Provide the (x, y) coordinate of the cell's center where the given text is located.  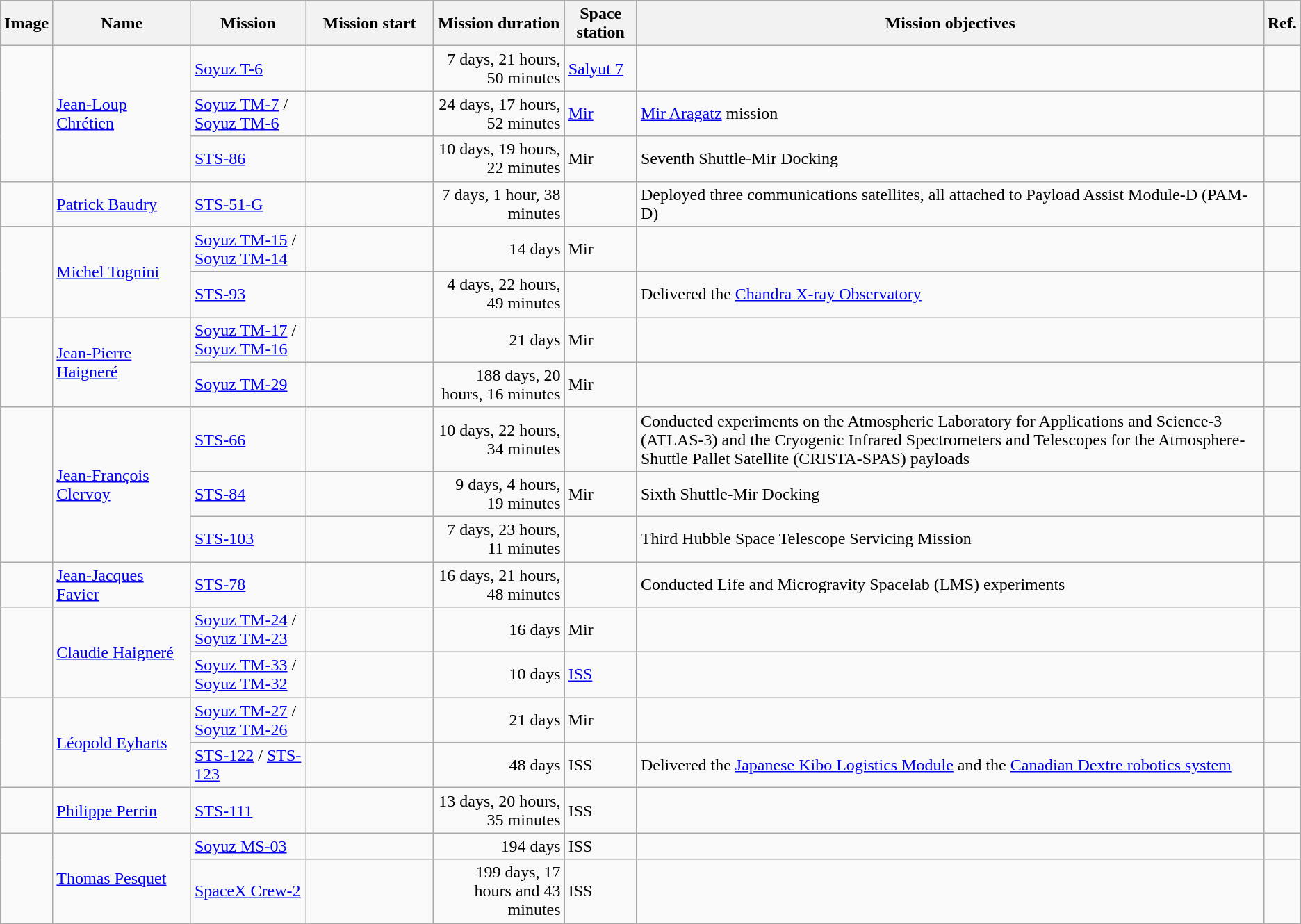
188 days, 20 hours, 16 minutes (499, 385)
STS-86 (247, 158)
Sixth Shuttle-Mir Docking (950, 493)
STS-66 (247, 439)
9 days, 4 hours, 19 minutes (499, 493)
Soyuz TM-29 (247, 385)
Seventh Shuttle-Mir Docking (950, 158)
STS-84 (247, 493)
STS-51-G (247, 204)
7 days, 21 hours, 50 minutes (499, 68)
199 days, 17 hours and 43 minutes (499, 891)
Third Hubble Space Telescope Servicing Mission (950, 539)
Patrick Baudry (122, 204)
STS-103 (247, 539)
Space station (600, 24)
14 days (499, 249)
Léopold Eyharts (122, 743)
10 days, 19 hours, 22 minutes (499, 158)
STS-93 (247, 295)
Soyuz TM-33 / Soyuz TM-32 (247, 675)
16 days (499, 629)
Jean-Jacques Favier (122, 584)
Soyuz T-6 (247, 68)
Soyuz TM-15 / Soyuz TM-14 (247, 249)
Philippe Perrin (122, 810)
Mission duration (499, 24)
Jean-Pierre Haigneré (122, 362)
Soyuz TM-7 / Soyuz TM-6 (247, 114)
13 days, 20 hours, 35 minutes (499, 810)
Delivered the Japanese Kibo Logistics Module and the Canadian Dextre robotics system (950, 766)
10 days (499, 675)
7 days, 1 hour, 38 minutes (499, 204)
194 days (499, 846)
Salyut 7 (600, 68)
Thomas Pesquet (122, 878)
Mission objectives (950, 24)
SpaceX Crew-2 (247, 891)
Soyuz TM-27 / Soyuz TM-26 (247, 720)
48 days (499, 766)
Soyuz MS-03 (247, 846)
Mission (247, 24)
Delivered the Chandra X-ray Observatory (950, 295)
10 days, 22 hours, 34 minutes (499, 439)
Name (122, 24)
Claudie Haigneré (122, 652)
STS-122 / STS-123 (247, 766)
Soyuz TM-17 / Soyuz TM-16 (247, 339)
Mir Aragatz mission (950, 114)
Michel Tognini (122, 272)
STS-111 (247, 810)
STS-78 (247, 584)
7 days, 23 hours, 11 minutes (499, 539)
Jean-Loup Chrétien (122, 114)
Mission start (370, 24)
4 days, 22 hours, 49 minutes (499, 295)
Image (26, 24)
Deployed three communications satellites, all attached to Payload Assist Module-D (PAM-D) (950, 204)
24 days, 17 hours, 52 minutes (499, 114)
16 days, 21 hours, 48 minutes (499, 584)
Ref. (1282, 24)
Jean-François Clervoy (122, 484)
Soyuz TM-24 / Soyuz TM-23 (247, 629)
Conducted Life and Microgravity Spacelab (LMS) experiments (950, 584)
